Pinpoint the cell where the given text exists, returning its [x, y] midpoint coordinate. 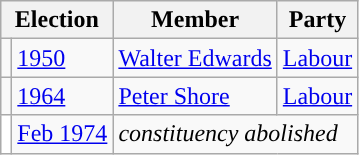
1964 [62, 96]
Election [57, 20]
Walter Edwards [195, 58]
1950 [62, 58]
Peter Shore [195, 96]
constituency abolished [236, 134]
Feb 1974 [62, 134]
Member [195, 20]
Party [317, 20]
